Locate the cell with the specified text and output its (X, Y) center coordinate. 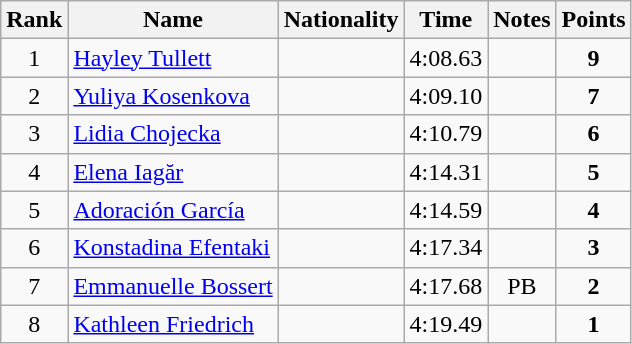
Time (446, 20)
Yuliya Kosenkova (173, 96)
Points (594, 20)
4:10.79 (446, 134)
9 (594, 58)
Adoración García (173, 210)
PB (522, 286)
Nationality (341, 20)
4:17.34 (446, 248)
Lidia Chojecka (173, 134)
4:08.63 (446, 58)
Kathleen Friedrich (173, 324)
Konstadina Efentaki (173, 248)
Name (173, 20)
Rank (34, 20)
Hayley Tullett (173, 58)
Emmanuelle Bossert (173, 286)
4:14.59 (446, 210)
4:17.68 (446, 286)
4:14.31 (446, 172)
4:09.10 (446, 96)
Elena Iagăr (173, 172)
8 (34, 324)
4:19.49 (446, 324)
Notes (522, 20)
